Find where the given text appears and provide that cell's center as (x, y) coordinate. 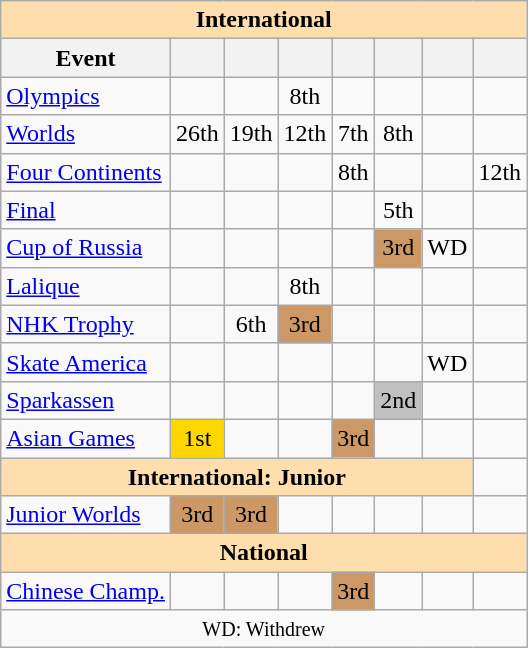
7th (354, 134)
Asian Games (86, 438)
International (264, 20)
Final (86, 210)
National (264, 553)
Event (86, 58)
6th (251, 324)
International: Junior (237, 477)
NHK Trophy (86, 324)
Lalique (86, 286)
1st (197, 438)
2nd (398, 400)
WD: Withdrew (264, 629)
Skate America (86, 362)
Cup of Russia (86, 248)
Junior Worlds (86, 515)
Four Continents (86, 172)
19th (251, 134)
26th (197, 134)
Chinese Champ. (86, 591)
Worlds (86, 134)
5th (398, 210)
Olympics (86, 96)
Sparkassen (86, 400)
